Determine the [X, Y] coordinate at the center of the cell enclosing the given text.  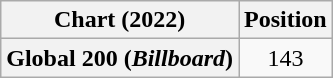
Chart (2022) [120, 20]
143 [285, 58]
Position [285, 20]
Global 200 (Billboard) [120, 58]
